Determine the (x, y) coordinate at the center of the cell enclosing the given text.  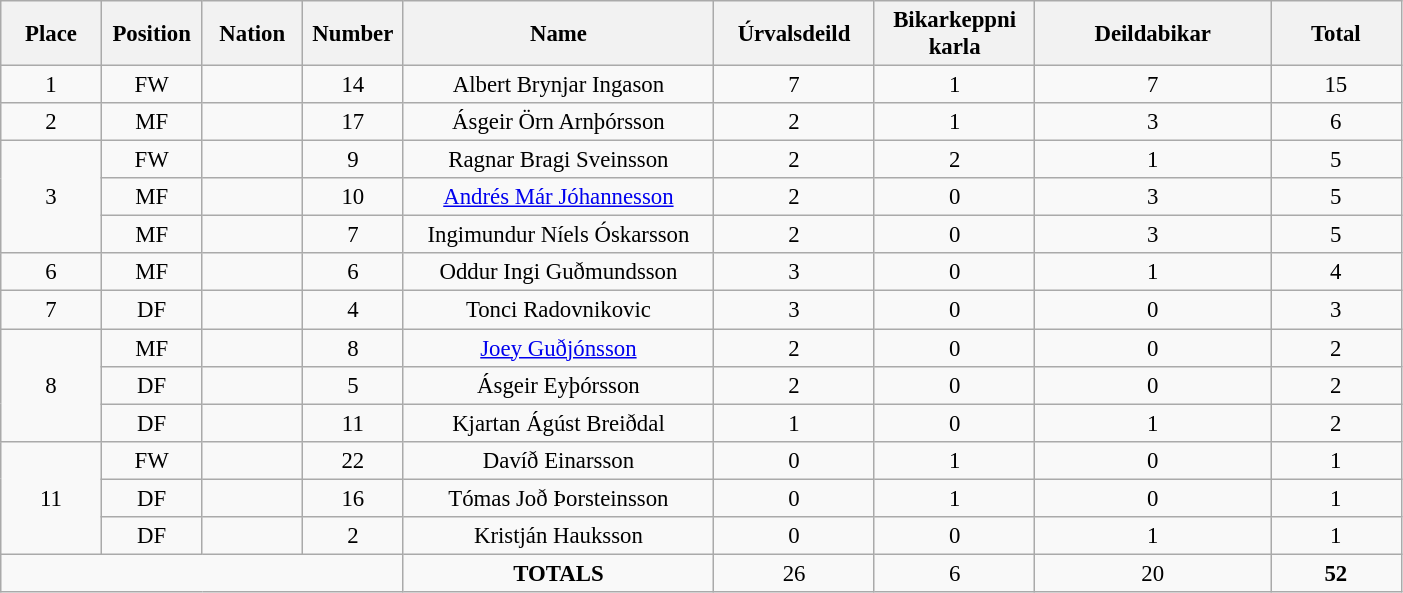
Úrvalsdeild (794, 34)
17 (354, 122)
Oddur Ingi Guðmundsson (558, 273)
Nation (252, 34)
Bikarkeppni karla (954, 34)
10 (354, 197)
9 (354, 160)
Number (354, 34)
Ásgeir Örn Arnþórsson (558, 122)
52 (1336, 573)
26 (794, 573)
16 (354, 498)
TOTALS (558, 573)
14 (354, 85)
Kristján Hauksson (558, 536)
Tonci Radovnikovic (558, 310)
Davíð Einarsson (558, 460)
Tómas Joð Þorsteinsson (558, 498)
Position (152, 34)
Place (52, 34)
Ragnar Bragi Sveinsson (558, 160)
20 (1153, 573)
Kjartan Ágúst Breiðdal (558, 423)
Deildabikar (1153, 34)
Ásgeir Eyþórsson (558, 385)
15 (1336, 85)
Joey Guðjónsson (558, 348)
22 (354, 460)
Name (558, 34)
Albert Brynjar Ingason (558, 85)
Andrés Már Jóhannesson (558, 197)
Total (1336, 34)
Ingimundur Níels Óskarsson (558, 235)
